Identify which cell holds the provided text, then report its (x, y) central coordinate. 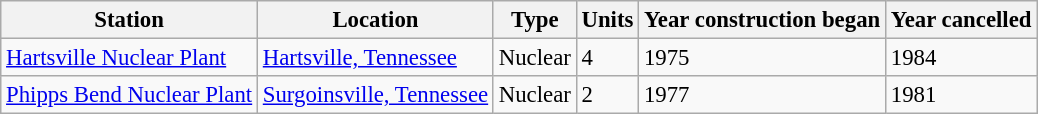
Units (608, 20)
Surgoinsville, Tennessee (375, 95)
4 (608, 58)
Year cancelled (960, 20)
Year construction began (762, 20)
1984 (960, 58)
Station (130, 20)
2 (608, 95)
Phipps Bend Nuclear Plant (130, 95)
Hartsville Nuclear Plant (130, 58)
Type (534, 20)
Hartsville, Tennessee (375, 58)
1975 (762, 58)
1977 (762, 95)
Location (375, 20)
1981 (960, 95)
